Capture the cell that displays the provided text and extract its (x, y) central coordinate. 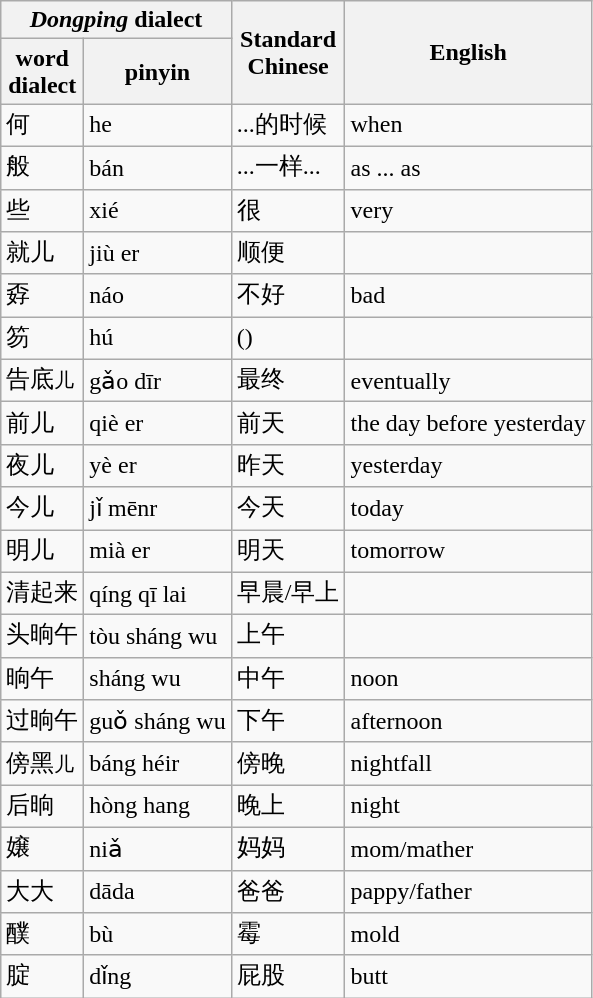
guǒ sháng wu (158, 722)
hú (158, 338)
bán (158, 168)
bad (468, 296)
醭 (42, 934)
mold (468, 934)
下午 (288, 722)
...的时候 (288, 126)
腚 (42, 976)
很 (288, 210)
afternoon (468, 722)
明儿 (42, 552)
不好 (288, 296)
屁股 (288, 976)
tòu sháng wu (158, 636)
夜儿 (42, 466)
noon (468, 678)
pappy/father (468, 892)
...一样... (288, 168)
mià er (158, 552)
傍黑儿 (42, 764)
náo (158, 296)
爸爸 (288, 892)
very (468, 210)
hòng hang (158, 806)
StandardChinese (288, 52)
昨天 (288, 466)
最终 (288, 380)
Dongping dialect (116, 20)
eventually (468, 380)
上午 (288, 636)
English (468, 52)
顺便 (288, 254)
qíng qī lai (158, 594)
早晨/早上 (288, 594)
niǎ (158, 848)
mom/mather (468, 848)
些 (42, 210)
dāda (158, 892)
night (468, 806)
今儿 (42, 508)
pinyin (158, 72)
中午 (288, 678)
jiù er (158, 254)
就儿 (42, 254)
大大 (42, 892)
傍晚 (288, 764)
yesterday (468, 466)
when (468, 126)
gǎo dīr (158, 380)
晚上 (288, 806)
前天 (288, 424)
告底儿 (42, 380)
bù (158, 934)
báng héir (158, 764)
笏 (42, 338)
yè er (158, 466)
the day before yesterday (468, 424)
何 (42, 126)
as ... as (468, 168)
般 (42, 168)
晌午 (42, 678)
明天 (288, 552)
tomorrow (468, 552)
worddialect (42, 72)
sháng wu (158, 678)
前儿 (42, 424)
nightfall (468, 764)
today (468, 508)
霉 (288, 934)
后晌 (42, 806)
jǐ mēnr (158, 508)
xié (158, 210)
he (158, 126)
qiè er (158, 424)
butt (468, 976)
() (288, 338)
清起来 (42, 594)
今天 (288, 508)
头晌午 (42, 636)
孬 (42, 296)
dǐng (158, 976)
妈妈 (288, 848)
嬢 (42, 848)
过晌午 (42, 722)
